Search for the cell housing the specified text and yield its (x, y) center coordinate. 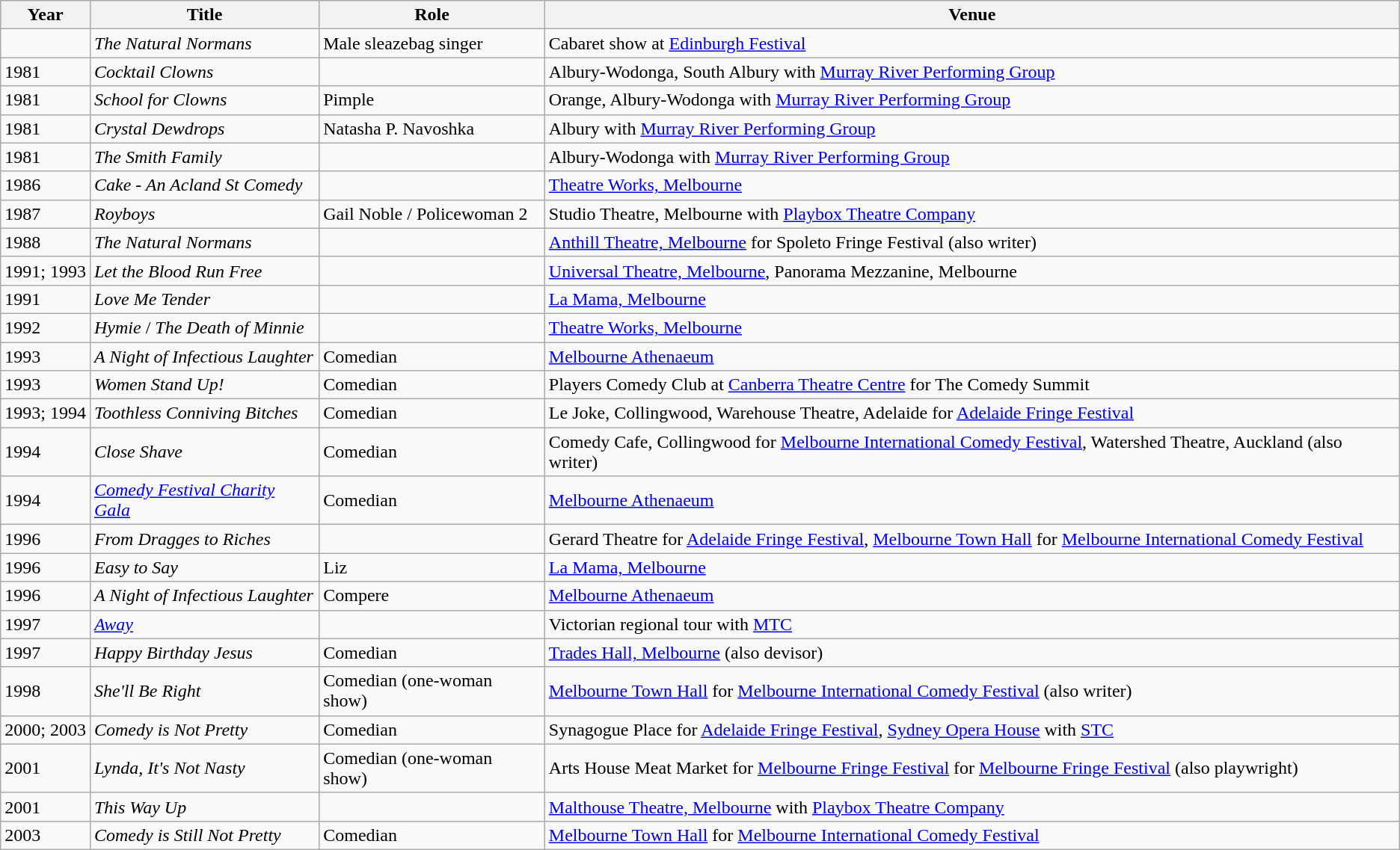
Toothless Conniving Bitches (204, 413)
1986 (46, 185)
The Smith Family (204, 157)
Victorian regional tour with MTC (972, 624)
She'll Be Right (204, 691)
1988 (46, 242)
Role (432, 15)
Anthill Theatre, Melbourne for Spoleto Fringe Festival (also writer) (972, 242)
Trades Hall, Melbourne (also devisor) (972, 653)
Albury with Murray River Performing Group (972, 129)
Cake - An Acland St Comedy (204, 185)
Pimple (432, 100)
From Dragges to Riches (204, 539)
Comedy is Not Pretty (204, 730)
Cabaret show at Edinburgh Festival (972, 43)
Gerard Theatre for Adelaide Fringe Festival, Melbourne Town Hall for Melbourne International Comedy Festival (972, 539)
Arts House Meat Market for Melbourne Fringe Festival for Melbourne Fringe Festival (also playwright) (972, 769)
Orange, Albury-Wodonga with Murray River Performing Group (972, 100)
Women Stand Up! (204, 385)
Crystal Dewdrops (204, 129)
2003 (46, 835)
Players Comedy Club at Canberra Theatre Centre for The Comedy Summit (972, 385)
1991; 1993 (46, 271)
Happy Birthday Jesus (204, 653)
Hymie / The Death of Minnie (204, 327)
Melbourne Town Hall for Melbourne International Comedy Festival (also writer) (972, 691)
Cocktail Clowns (204, 72)
Melbourne Town Hall for Melbourne International Comedy Festival (972, 835)
Studio Theatre, Melbourne with Playbox Theatre Company (972, 214)
Comedy Cafe, Collingwood for Melbourne International Comedy Festival, Watershed Theatre, Auckland (also writer) (972, 452)
Malthouse Theatre, Melbourne with Playbox Theatre Company (972, 807)
Universal Theatre, Melbourne, Panorama Mezzanine, Melbourne (972, 271)
Synagogue Place for Adelaide Fringe Festival, Sydney Opera House with STC (972, 730)
Albury-Wodonga with Murray River Performing Group (972, 157)
Le Joke, Collingwood, Warehouse Theatre, Adelaide for Adelaide Fringe Festival (972, 413)
Male sleazebag singer (432, 43)
Liz (432, 567)
1992 (46, 327)
Comedy Festival Charity Gala (204, 501)
Title (204, 15)
Venue (972, 15)
Year (46, 15)
1993; 1994 (46, 413)
Gail Noble / Policewoman 2 (432, 214)
Lynda, It's Not Nasty (204, 769)
Love Me Tender (204, 299)
School for Clowns (204, 100)
1987 (46, 214)
Comedy is Still Not Pretty (204, 835)
Close Shave (204, 452)
Natasha P. Navoshka (432, 129)
Let the Blood Run Free (204, 271)
Royboys (204, 214)
Away (204, 624)
2000; 2003 (46, 730)
Easy to Say (204, 567)
1998 (46, 691)
Albury-Wodonga, South Albury with Murray River Performing Group (972, 72)
1991 (46, 299)
Compere (432, 596)
This Way Up (204, 807)
